Find where the given text appears and provide that cell's center as (x, y) coordinate. 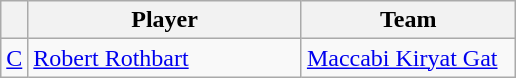
Player (165, 20)
Maccabi Kiryat Gat (408, 58)
Team (408, 20)
Robert Rothbart (165, 58)
C (14, 58)
